Scan for the cell matching the given text and deliver its (x, y) coordinate at center. 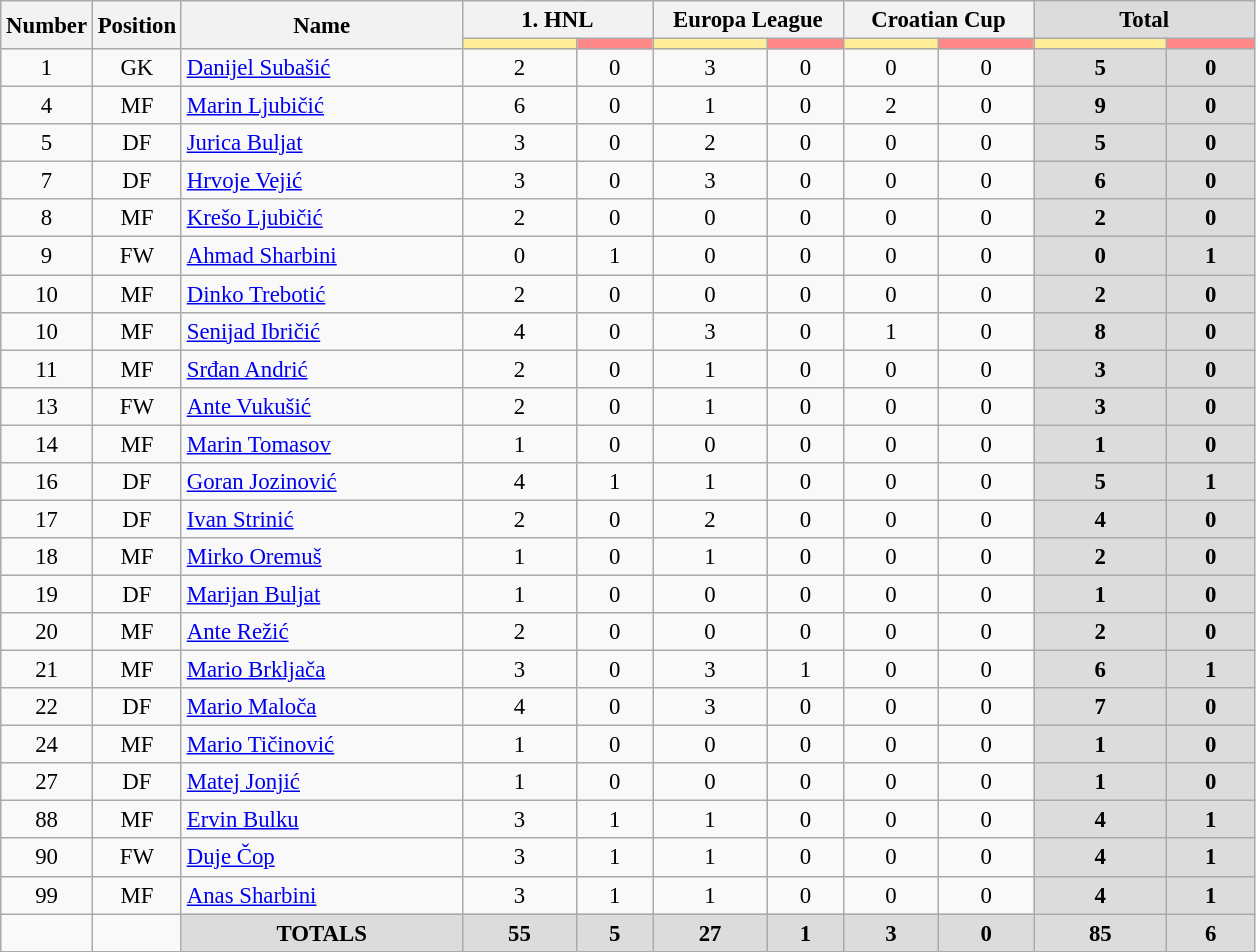
Ivan Strinić (322, 519)
Goran Jozinović (322, 482)
Srđan Andrić (322, 369)
11 (47, 369)
Mirko Oremuš (322, 557)
Senijad Ibričić (322, 331)
Marijan Buljat (322, 594)
Position (136, 25)
GK (136, 68)
Marin Tomasov (322, 444)
1. HNL (558, 20)
85 (1100, 933)
TOTALS (322, 933)
21 (47, 670)
Ante Vukušić (322, 406)
Ante Režić (322, 632)
Danijel Subašić (322, 68)
Matej Jonjić (322, 782)
24 (47, 745)
55 (520, 933)
Croatian Cup (938, 20)
18 (47, 557)
19 (47, 594)
Dinko Trebotić (322, 294)
Anas Sharbini (322, 895)
16 (47, 482)
90 (47, 858)
99 (47, 895)
Ervin Bulku (322, 820)
Europa League (748, 20)
13 (47, 406)
Number (47, 25)
14 (47, 444)
Mario Tičinović (322, 745)
Mario Maloča (322, 707)
Krešo Ljubičić (322, 219)
Name (322, 25)
17 (47, 519)
Mario Brkljača (322, 670)
20 (47, 632)
Duje Čop (322, 858)
Total (1144, 20)
Marin Ljubičić (322, 106)
88 (47, 820)
Hrvoje Vejić (322, 181)
Jurica Buljat (322, 143)
22 (47, 707)
Ahmad Sharbini (322, 256)
